Return (x, y) of the center of cell containing provided text 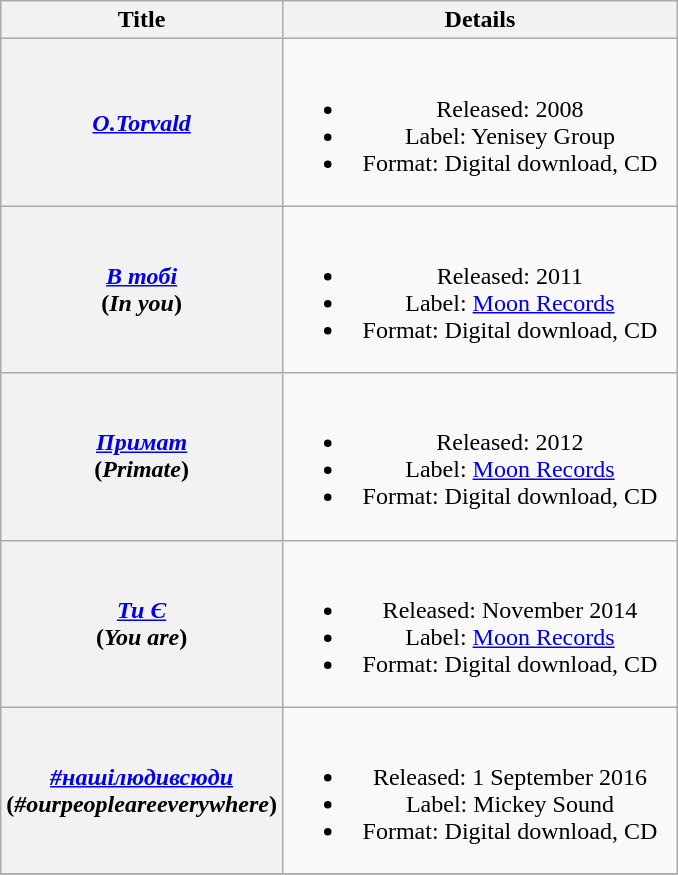
#нашілюдивсюди(#ourpeopleareeverywhere) (142, 790)
Details (480, 20)
В тобі(In you) (142, 290)
Примат(Primate) (142, 456)
Released: 2008Label: Yenisey GroupFormat: Digital download, CD (480, 122)
Ти Є(You are) (142, 624)
Released: November 2014Label: Moon RecordsFormat: Digital download, CD (480, 624)
Title (142, 20)
Released: 2011Label: Moon RecordsFormat: Digital download, CD (480, 290)
O.Torvald (142, 122)
Released: 2012Label: Moon RecordsFormat: Digital download, CD (480, 456)
Released: 1 September 2016Label: Mickey SoundFormat: Digital download, CD (480, 790)
